Capture the cell that displays the provided text and extract its (X, Y) central coordinate. 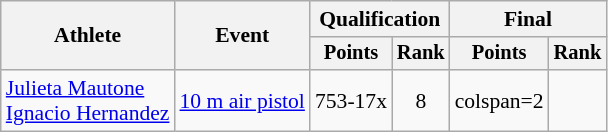
Julieta MautoneIgnacio Hernandez (88, 100)
753-17x (351, 100)
10 m air pistol (242, 100)
Event (242, 36)
Qualification (380, 19)
8 (421, 100)
Athlete (88, 36)
colspan=2 (500, 100)
Final (528, 19)
